Capture the cell that displays the provided text and extract its [X, Y] central coordinate. 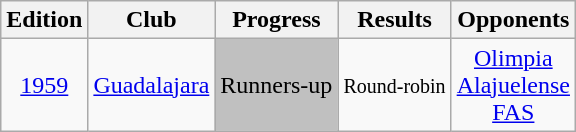
Olimpia Alajuelense FAS [513, 85]
1959 [44, 85]
Results [394, 20]
Edition [44, 20]
Opponents [513, 20]
Progress [276, 20]
Round-robin [394, 85]
Guadalajara [152, 85]
Club [152, 20]
Runners-up [276, 85]
